Scan for the cell matching the given text and deliver its [x, y] coordinate at center. 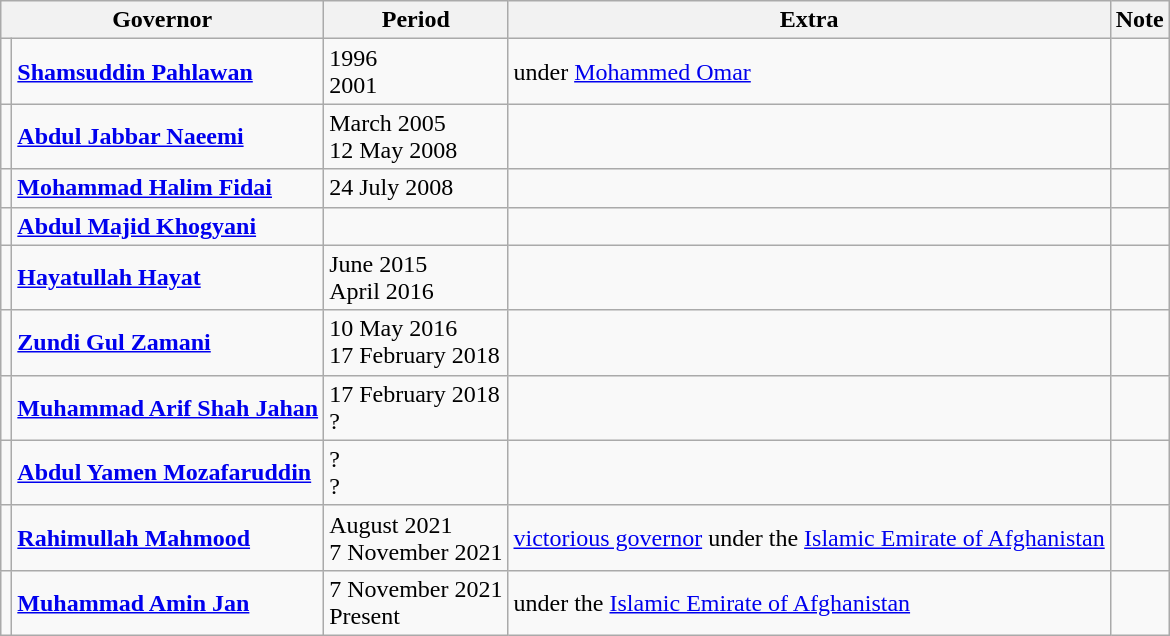
Period [416, 20]
Abdul Majid Khogyani [168, 226]
1996 2001 [416, 72]
under the Islamic Emirate of Afghanistan [809, 602]
victorious governor under the Islamic Emirate of Afghanistan [809, 538]
Abdul Yamen Mozafaruddin [168, 472]
Extra [809, 20]
7 November 2021 Present [416, 602]
August 2021 7 November 2021 [416, 538]
Abdul Jabbar Naeemi [168, 136]
Shamsuddin Pahlawan [168, 72]
Muhammad Arif Shah Jahan [168, 408]
Governor [162, 20]
24 July 2008 [416, 188]
Muhammad Amin Jan [168, 602]
June 2015 April 2016 [416, 278]
Zundi Gul Zamani [168, 342]
under Mohammed Omar [809, 72]
?? [416, 472]
Hayatullah Hayat [168, 278]
Mohammad Halim Fidai [168, 188]
10 May 201617 February 2018 [416, 342]
17 February 2018? [416, 408]
Rahimullah Mahmood [168, 538]
Note [1140, 20]
March 2005 12 May 2008 [416, 136]
